Search for the cell housing the specified text and yield its [x, y] center coordinate. 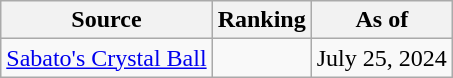
As of [382, 20]
Source [106, 20]
July 25, 2024 [382, 58]
Sabato's Crystal Ball [106, 58]
Ranking [262, 20]
